Find where the given text appears and provide that cell's center as [X, Y] coordinate. 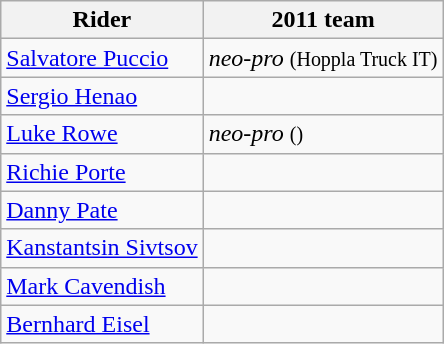
neo-pro () [323, 134]
Rider [102, 20]
Bernhard Eisel [102, 324]
Danny Pate [102, 210]
neo-pro (Hoppla Truck IT) [323, 58]
Luke Rowe [102, 134]
Kanstantsin Sivtsov [102, 248]
Richie Porte [102, 172]
Salvatore Puccio [102, 58]
2011 team [323, 20]
Mark Cavendish [102, 286]
Sergio Henao [102, 96]
